Provide the [X, Y] coordinate of the cell's center where the given text is located.  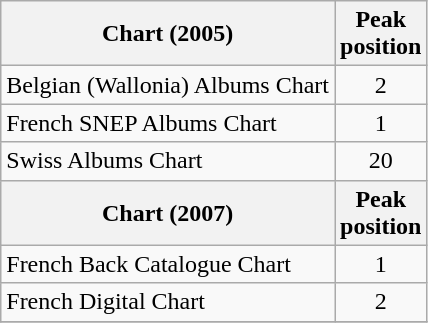
20 [380, 161]
Chart (2007) [168, 212]
Chart (2005) [168, 34]
French Digital Chart [168, 302]
French Back Catalogue Chart [168, 264]
French SNEP Albums Chart [168, 123]
Swiss Albums Chart [168, 161]
Belgian (Wallonia) Albums Chart [168, 85]
